Provide the (X, Y) coordinate of the cell's center where the given text is located.  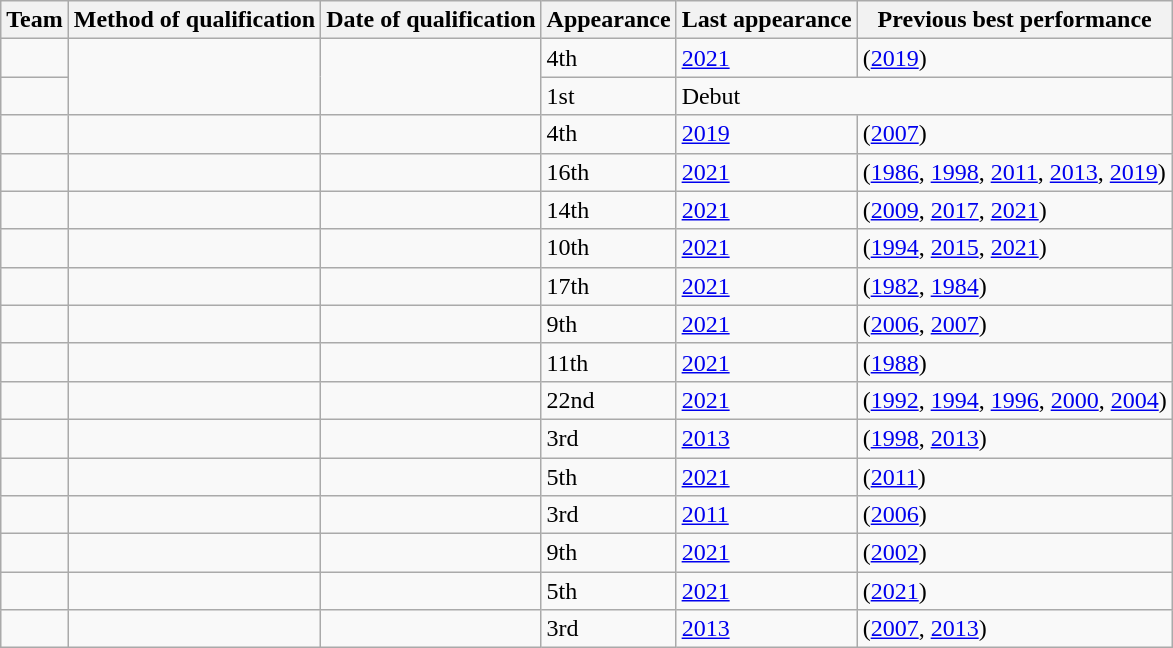
(1982, 1984) (1014, 286)
2011 (766, 515)
(2011) (1014, 477)
(2019) (1014, 58)
14th (608, 210)
(2006, 2007) (1014, 324)
2019 (766, 134)
(1994, 2015, 2021) (1014, 248)
(1986, 1998, 2011, 2013, 2019) (1014, 172)
Appearance (608, 20)
(2021) (1014, 591)
Team (35, 20)
Method of qualification (194, 20)
(2002) (1014, 553)
11th (608, 362)
Debut (924, 96)
10th (608, 248)
(1998, 2013) (1014, 438)
(2006) (1014, 515)
(2009, 2017, 2021) (1014, 210)
1st (608, 96)
Previous best performance (1014, 20)
(2007) (1014, 134)
17th (608, 286)
(2007, 2013) (1014, 629)
22nd (608, 400)
Last appearance (766, 20)
(1988) (1014, 362)
16th (608, 172)
Date of qualification (431, 20)
(1992, 1994, 1996, 2000, 2004) (1014, 400)
